Determine the [x, y] coordinate at the center of the cell enclosing the given text.  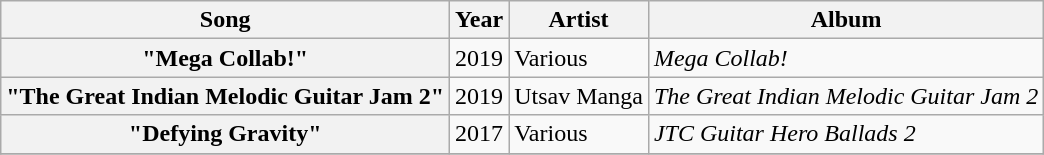
Year [480, 20]
Utsav Manga [579, 96]
Song [226, 20]
The Great Indian Melodic Guitar Jam 2 [846, 96]
Album [846, 20]
Mega Collab! [846, 58]
"The Great Indian Melodic Guitar Jam 2" [226, 96]
JTC Guitar Hero Ballads 2 [846, 134]
"Mega Collab!" [226, 58]
2017 [480, 134]
"Defying Gravity" [226, 134]
Artist [579, 20]
